Detect which cell encompasses the target text, then output its (x, y) center coordinate. 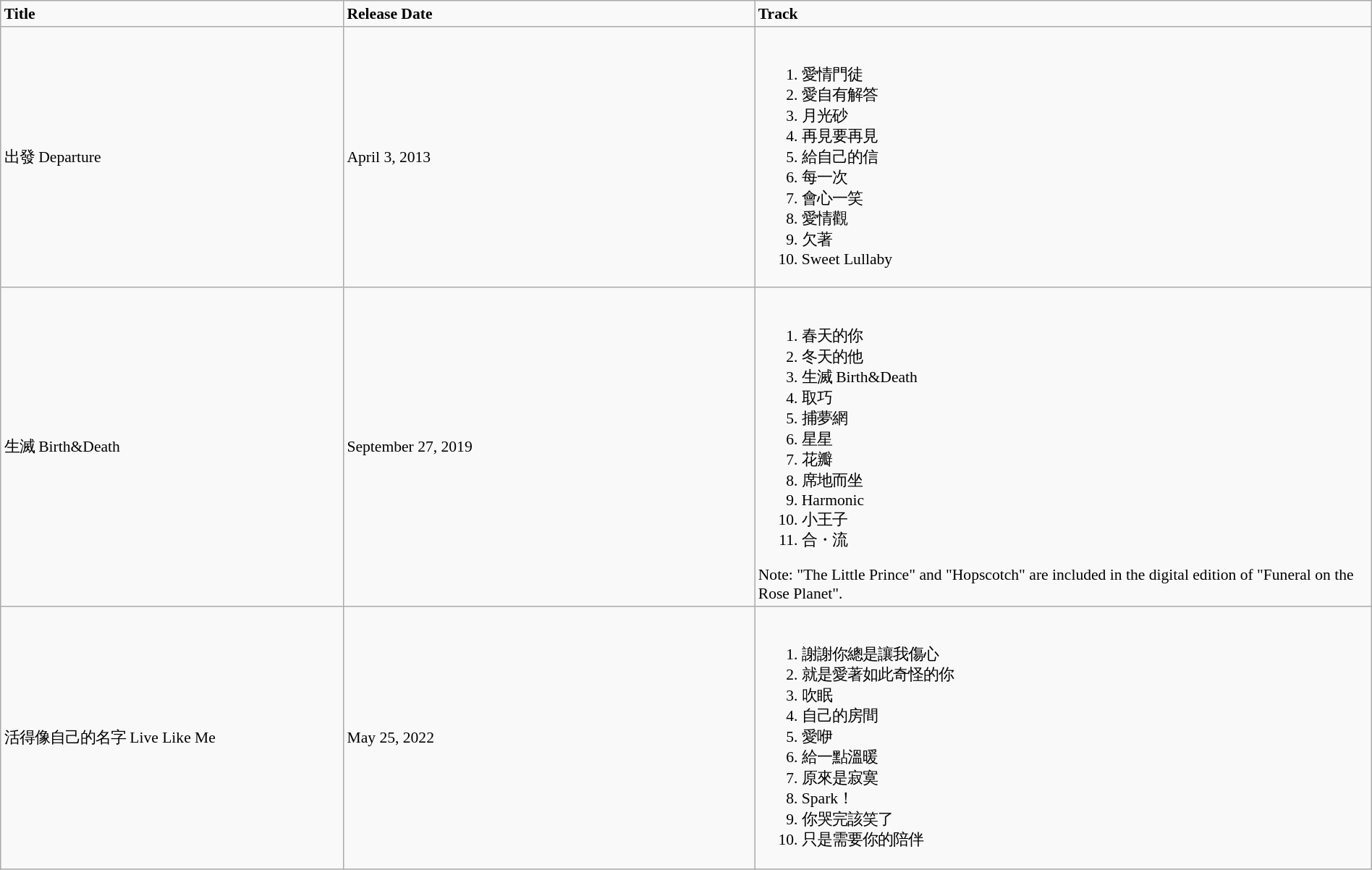
April 3, 2013 (549, 158)
活得像自己的名字 Live Like Me (172, 738)
謝謝你總是讓我傷心就是愛著如此奇怪的你吹眠自己的房間愛咿給一點溫暖原來是寂寞Spark！你哭完該笑了只是需要你的陪伴 (1064, 738)
Title (172, 14)
出發 Departure (172, 158)
Release Date (549, 14)
Track (1064, 14)
September 27, 2019 (549, 447)
愛情門徒愛自有解答月光砂再見要再見給自己的信每一次會心一笑愛情觀欠著Sweet Lullaby (1064, 158)
生滅 Birth&Death (172, 447)
May 25, 2022 (549, 738)
